Identify which cell holds the provided text, then report its (X, Y) central coordinate. 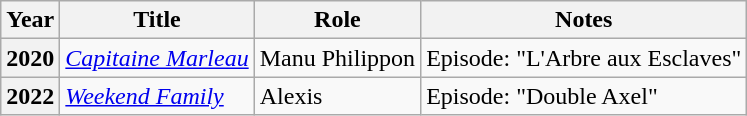
Alexis (337, 96)
Episode: "L'Arbre aux Esclaves" (584, 58)
Title (157, 20)
2022 (30, 96)
Manu Philippon (337, 58)
Episode: "Double Axel" (584, 96)
Role (337, 20)
Weekend Family (157, 96)
2020 (30, 58)
Year (30, 20)
Capitaine Marleau (157, 58)
Notes (584, 20)
